Search for the cell housing the specified text and yield its (X, Y) center coordinate. 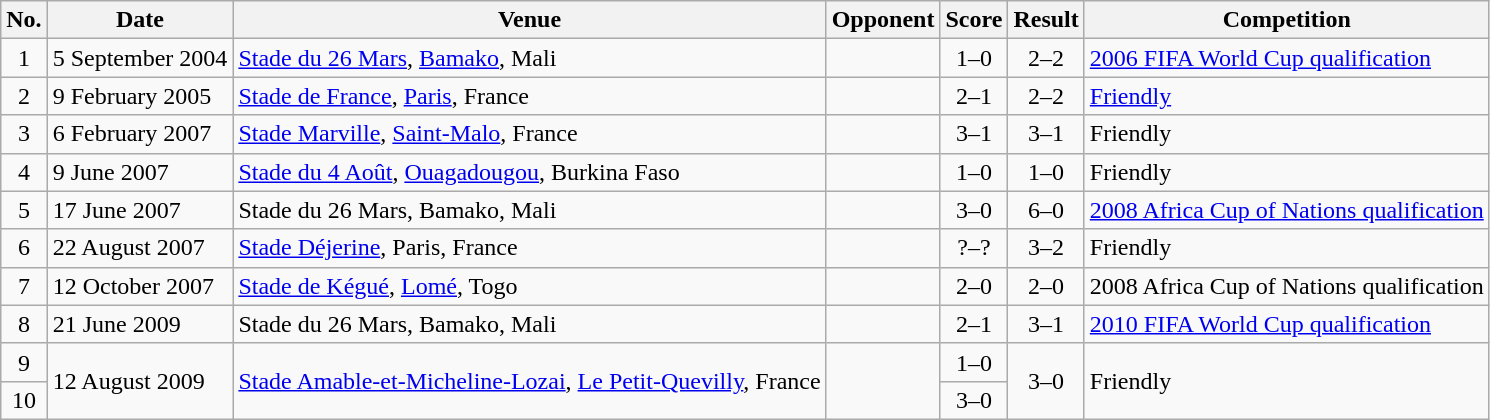
Opponent (883, 20)
5 September 2004 (140, 58)
9 (24, 362)
17 June 2007 (140, 210)
2010 FIFA World Cup qualification (1286, 324)
1 (24, 58)
4 (24, 172)
?–? (974, 248)
2006 FIFA World Cup qualification (1286, 58)
Score (974, 20)
3 (24, 134)
6 February 2007 (140, 134)
Venue (530, 20)
21 June 2009 (140, 324)
Result (1046, 20)
Stade du 4 Août, Ouagadougou, Burkina Faso (530, 172)
Competition (1286, 20)
Stade de France, Paris, France (530, 96)
6–0 (1046, 210)
Date (140, 20)
Stade de Kégué, Lomé, Togo (530, 286)
9 June 2007 (140, 172)
Stade Marville, Saint-Malo, France (530, 134)
No. (24, 20)
12 August 2009 (140, 381)
12 October 2007 (140, 286)
8 (24, 324)
7 (24, 286)
10 (24, 400)
Stade Amable-et-Micheline-Lozai, Le Petit-Quevilly, France (530, 381)
3–2 (1046, 248)
9 February 2005 (140, 96)
6 (24, 248)
2 (24, 96)
22 August 2007 (140, 248)
Stade Déjerine, Paris, France (530, 248)
5 (24, 210)
